Capture the cell that displays the provided text and extract its [x, y] central coordinate. 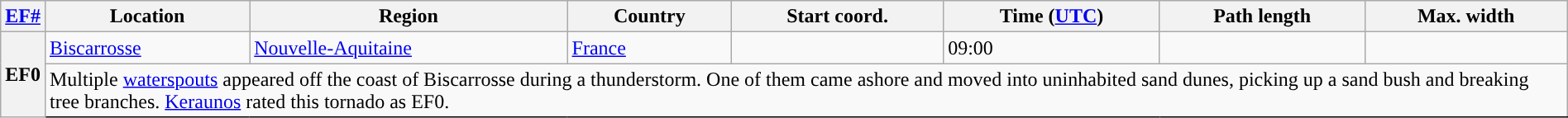
Country [650, 17]
Biscarrosse [147, 48]
Start coord. [838, 17]
France [650, 48]
EF# [23, 17]
09:00 [1052, 48]
Nouvelle-Aquitaine [409, 48]
Time (UTC) [1052, 17]
Location [147, 17]
EF0 [23, 74]
Path length [1262, 17]
Region [409, 17]
Max. width [1465, 17]
